Scan for the cell matching the given text and deliver its [x, y] coordinate at center. 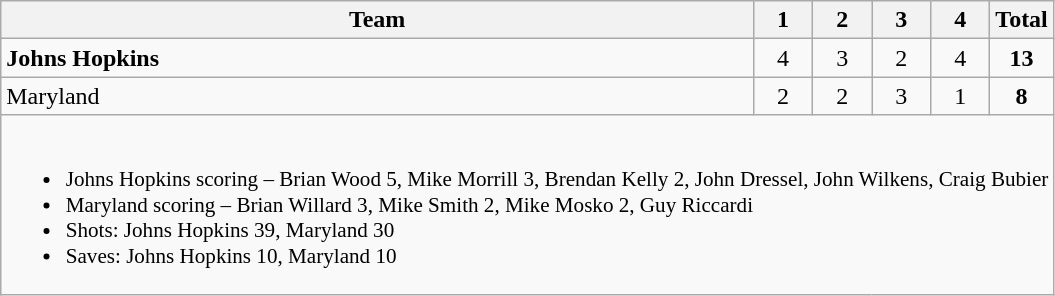
13 [1022, 58]
Total [1022, 20]
Maryland [378, 96]
Johns Hopkins [378, 58]
8 [1022, 96]
Team [378, 20]
